Determine the (x, y) coordinate at the center of the cell enclosing the given text.  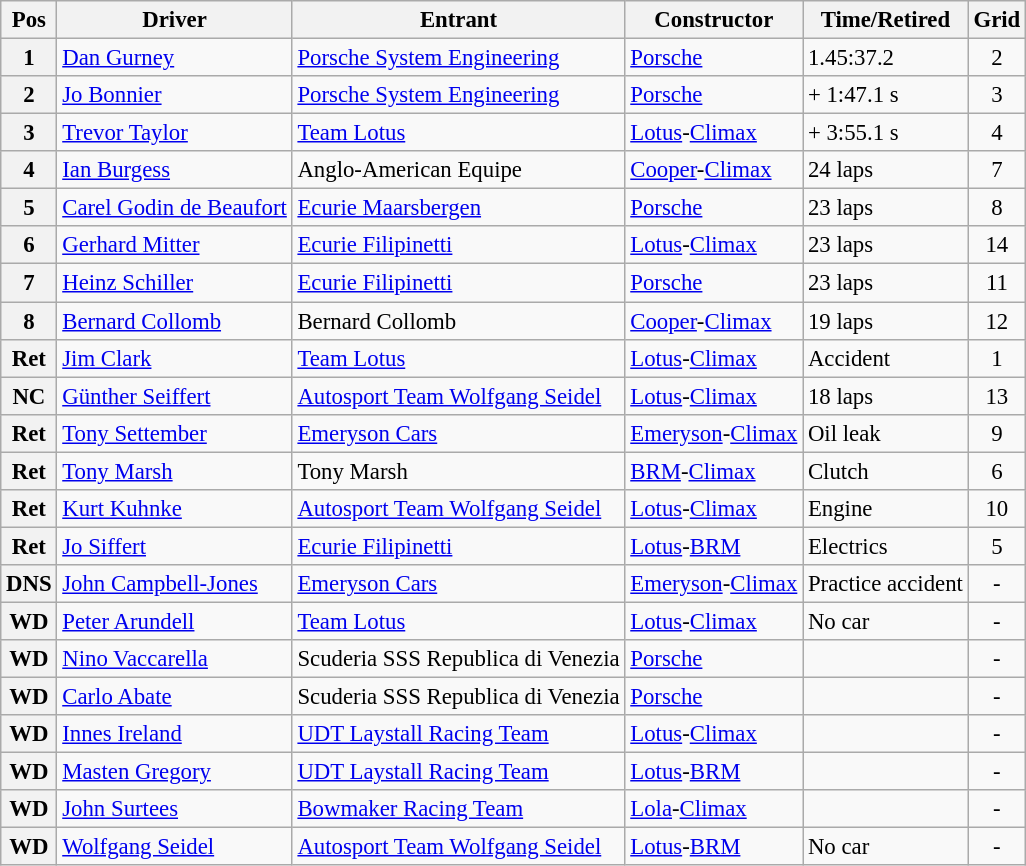
Constructor (714, 20)
Bowmaker Racing Team (458, 809)
Tony Settember (174, 433)
Trevor Taylor (174, 133)
Electrics (886, 546)
Nino Vaccarella (174, 659)
Jim Clark (174, 358)
Entrant (458, 20)
Wolfgang Seidel (174, 847)
Engine (886, 509)
Innes Ireland (174, 734)
BRM-Climax (714, 471)
Lola-Climax (714, 809)
14 (996, 245)
Günther Seiffert (174, 396)
10 (996, 509)
24 laps (886, 170)
Jo Siffert (174, 546)
13 (996, 396)
Practice accident (886, 584)
Jo Bonnier (174, 95)
11 (996, 283)
Driver (174, 20)
Peter Arundell (174, 621)
Heinz Schiller (174, 283)
Masten Gregory (174, 772)
Carel Godin de Beaufort (174, 208)
Oil leak (886, 433)
Clutch (886, 471)
John Campbell-Jones (174, 584)
Dan Gurney (174, 58)
NC (29, 396)
John Surtees (174, 809)
Anglo-American Equipe (458, 170)
+ 1:47.1 s (886, 95)
1.45:37.2 (886, 58)
Gerhard Mitter (174, 245)
DNS (29, 584)
12 (996, 321)
18 laps (886, 396)
Accident (886, 358)
19 laps (886, 321)
Pos (29, 20)
Kurt Kuhnke (174, 509)
Carlo Abate (174, 697)
9 (996, 433)
Ian Burgess (174, 170)
Grid (996, 20)
+ 3:55.1 s (886, 133)
Time/Retired (886, 20)
Ecurie Maarsbergen (458, 208)
